Find where the given text appears and provide that cell's center as [x, y] coordinate. 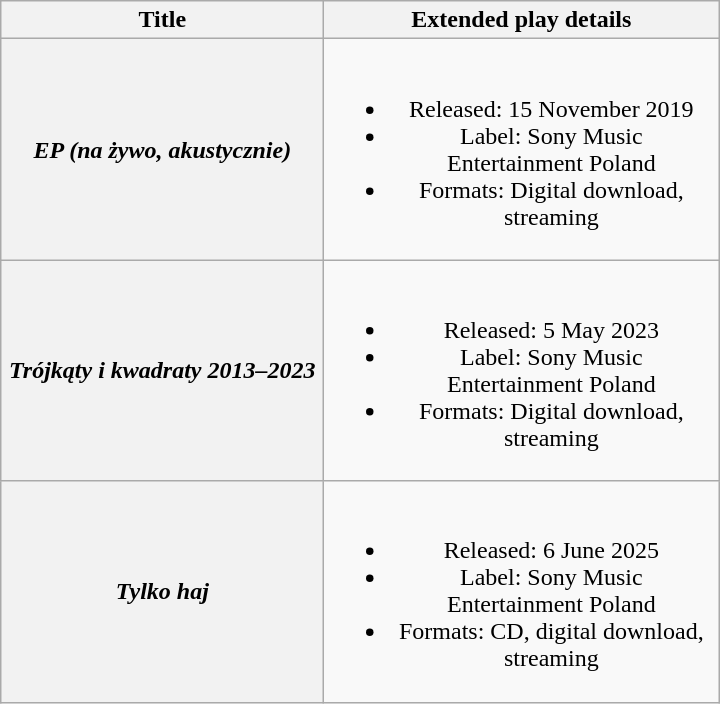
Tylko haj [162, 592]
Released: 6 June 2025Label: Sony Music Entertainment PolandFormats: CD, digital download, streaming [522, 592]
Title [162, 20]
Released: 15 November 2019Label: Sony Music Entertainment PolandFormats: Digital download, streaming [522, 150]
EP (na żywo, akustycznie) [162, 150]
Trójkąty i kwadraty 2013–2023 [162, 370]
Released: 5 May 2023Label: Sony Music Entertainment PolandFormats: Digital download, streaming [522, 370]
Extended play details [522, 20]
